Capture the cell that displays the provided text and extract its (x, y) central coordinate. 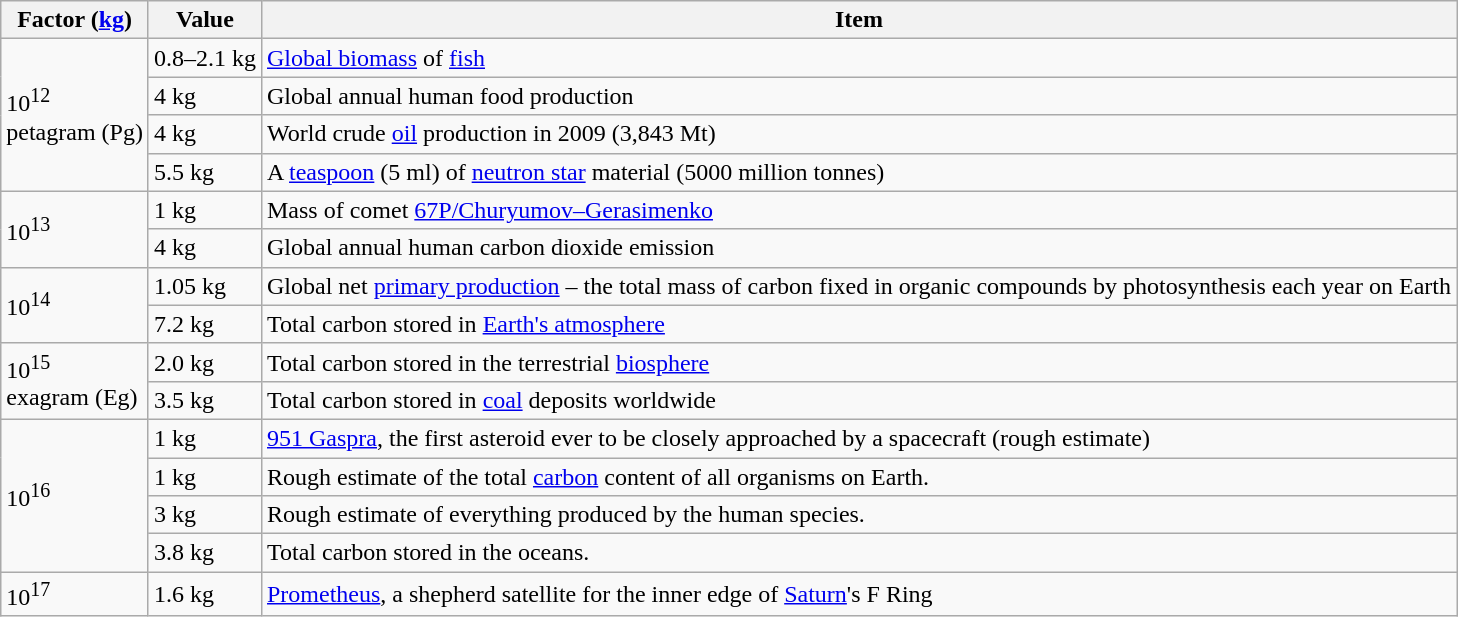
Mass of comet 67P/Churyumov–Gerasimenko (858, 210)
1013 (75, 229)
1016 (75, 495)
2.0 kg (204, 362)
Global annual human carbon dioxide emission (858, 248)
Rough estimate of the total carbon content of all organisms on Earth. (858, 477)
5.5 kg (204, 172)
951 Gaspra, the first asteroid ever to be closely approached by a spacecraft (rough estimate) (858, 438)
Global biomass of fish (858, 58)
Global net primary production – the total mass of carbon fixed in organic compounds by photosynthesis each year on Earth (858, 286)
1.05 kg (204, 286)
0.8–2.1 kg (204, 58)
7.2 kg (204, 324)
1017 (75, 594)
3.8 kg (204, 553)
Factor (kg) (75, 20)
1015exagram (Eg) (75, 381)
A teaspoon (5 ml) of neutron star material (5000 million tonnes) (858, 172)
Total carbon stored in the oceans. (858, 553)
Item (858, 20)
Total carbon stored in coal deposits worldwide (858, 400)
3 kg (204, 515)
World crude oil production in 2009 (3,843 Mt) (858, 134)
Prometheus, a shepherd satellite for the inner edge of Saturn's F Ring (858, 594)
1014 (75, 305)
Rough estimate of everything produced by the human species. (858, 515)
Total carbon stored in Earth's atmosphere (858, 324)
1012petagram (Pg) (75, 115)
Value (204, 20)
3.5 kg (204, 400)
1.6 kg (204, 594)
Global annual human food production (858, 96)
Total carbon stored in the terrestrial biosphere (858, 362)
